Search for the cell housing the specified text and yield its [x, y] center coordinate. 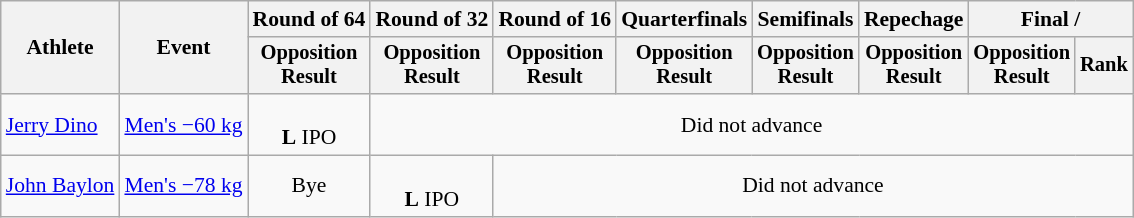
Semifinals [806, 19]
Men's −60 kg [183, 124]
Round of 64 [310, 19]
Jerry Dino [60, 124]
Men's −78 kg [183, 186]
Athlete [60, 48]
Event [183, 48]
Round of 32 [432, 19]
John Baylon [60, 186]
Quarterfinals [684, 19]
Rank [1104, 66]
Repechage [914, 19]
Final / [1050, 19]
Round of 16 [554, 19]
Bye [310, 186]
